Search for the cell housing the specified text and yield its (X, Y) center coordinate. 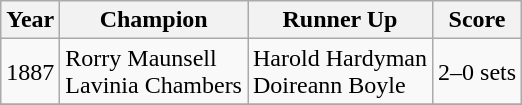
Score (478, 20)
2–0 sets (478, 72)
Runner Up (340, 20)
Champion (154, 20)
Year (30, 20)
Rorry Maunsell Lavinia Chambers (154, 72)
1887 (30, 72)
Harold Hardyman Doireann Boyle (340, 72)
